Output the [x, y] coordinate of the center of the cell containing the given text.  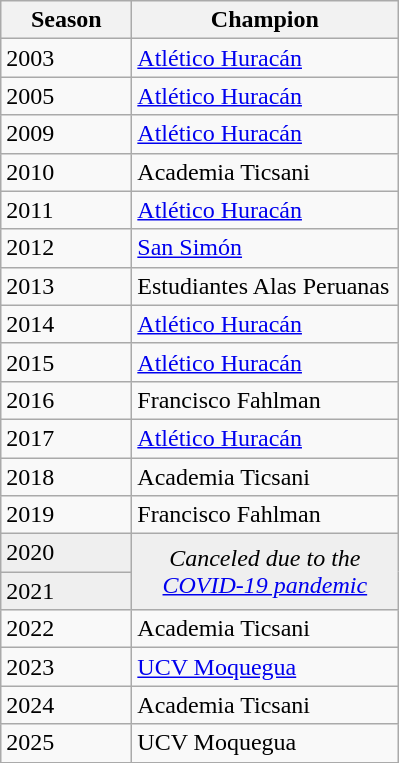
2005 [66, 96]
Champion [265, 20]
2014 [66, 324]
2011 [66, 210]
2020 [66, 553]
2003 [66, 58]
2023 [66, 667]
San Simón [265, 248]
2019 [66, 515]
2017 [66, 438]
Canceled due to the COVID-19 pandemic [265, 572]
2021 [66, 591]
2022 [66, 629]
2024 [66, 705]
2012 [66, 248]
2013 [66, 286]
2010 [66, 172]
2009 [66, 134]
Estudiantes Alas Peruanas [265, 286]
2016 [66, 400]
2018 [66, 477]
2025 [66, 743]
Season [66, 20]
2015 [66, 362]
